From the cell containing the given text, extract its center point as (X, Y) coordinate. 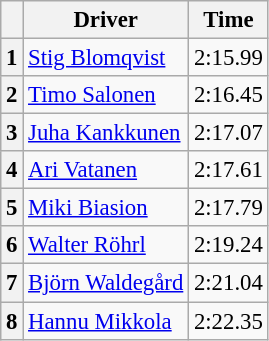
2:16.45 (229, 95)
Timo Salonen (106, 95)
5 (12, 208)
Hannu Mikkola (106, 321)
2 (12, 95)
2:17.07 (229, 133)
Time (229, 20)
Driver (106, 20)
Björn Waldegård (106, 283)
1 (12, 58)
7 (12, 283)
2:15.99 (229, 58)
2:22.35 (229, 321)
2:17.61 (229, 170)
8 (12, 321)
3 (12, 133)
Miki Biasion (106, 208)
Walter Röhrl (106, 245)
2:19.24 (229, 245)
Stig Blomqvist (106, 58)
Juha Kankkunen (106, 133)
Ari Vatanen (106, 170)
2:21.04 (229, 283)
2:17.79 (229, 208)
6 (12, 245)
4 (12, 170)
